Extract the [x, y] coordinate from the center of the cell holding the provided text.  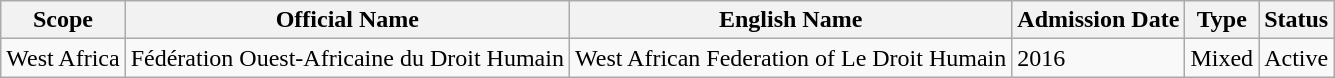
Status [1296, 20]
Official Name [347, 20]
Admission Date [1098, 20]
Mixed [1222, 58]
Type [1222, 20]
West Africa [63, 58]
English Name [790, 20]
Scope [63, 20]
Fédération Ouest-Africaine du Droit Humain [347, 58]
Active [1296, 58]
West African Federation of Le Droit Humain [790, 58]
2016 [1098, 58]
